Search for the cell housing the specified text and yield its (x, y) center coordinate. 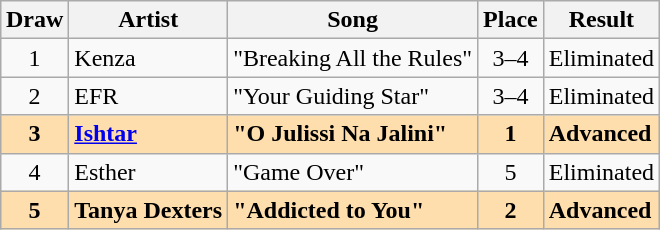
"Breaking All the Rules" (353, 58)
4 (34, 172)
"Game Over" (353, 172)
Place (511, 20)
Esther (148, 172)
Artist (148, 20)
Kenza (148, 58)
Tanya Dexters (148, 210)
"O Julissi Na Jalini" (353, 134)
Result (601, 20)
Draw (34, 20)
EFR (148, 96)
"Addicted to You" (353, 210)
Ishtar (148, 134)
"Your Guiding Star" (353, 96)
3 (34, 134)
Song (353, 20)
